Identify which cell holds the provided text, then report its (x, y) central coordinate. 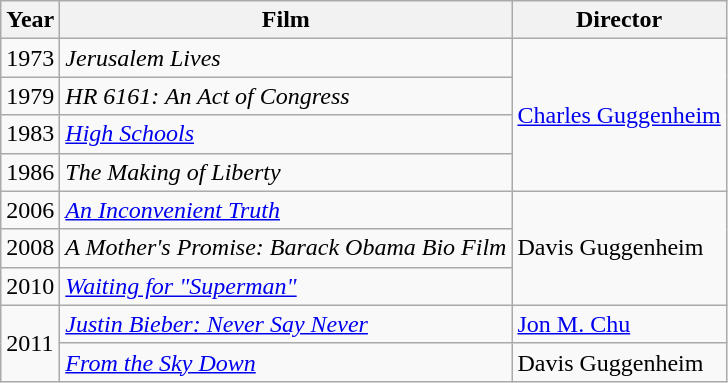
1979 (30, 96)
2008 (30, 248)
Waiting for "Superman" (286, 286)
2010 (30, 286)
1973 (30, 58)
HR 6161: An Act of Congress (286, 96)
An Inconvenient Truth (286, 210)
1986 (30, 172)
2011 (30, 343)
Jerusalem Lives (286, 58)
High Schools (286, 134)
A Mother's Promise: Barack Obama Bio Film (286, 248)
From the Sky Down (286, 362)
1983 (30, 134)
Year (30, 20)
Justin Bieber: Never Say Never (286, 324)
2006 (30, 210)
Director (619, 20)
Jon M. Chu (619, 324)
Film (286, 20)
The Making of Liberty (286, 172)
Charles Guggenheim (619, 115)
